Determine the [X, Y] coordinate at the center of the cell enclosing the given text.  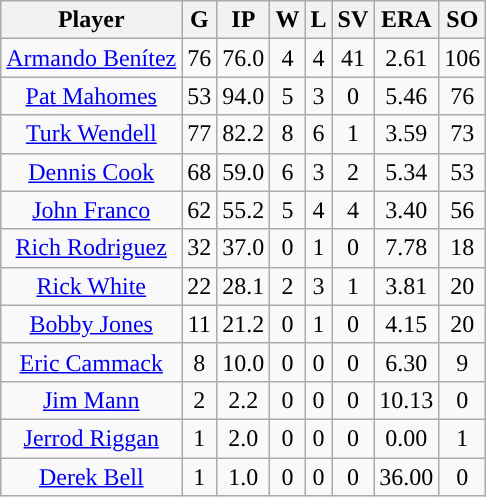
2.0 [244, 438]
82.2 [244, 134]
2.61 [406, 58]
9 [462, 362]
3.59 [406, 134]
55.2 [244, 210]
John Franco [92, 210]
Jim Mann [92, 400]
7.78 [406, 248]
36.00 [406, 477]
3.81 [406, 286]
32 [200, 248]
68 [200, 172]
4.15 [406, 324]
77 [200, 134]
1.0 [244, 477]
3.40 [406, 210]
18 [462, 248]
Derek Bell [92, 477]
5.46 [406, 96]
0.00 [406, 438]
73 [462, 134]
10.0 [244, 362]
Turk Wendell [92, 134]
37.0 [244, 248]
G [200, 20]
SO [462, 20]
62 [200, 210]
L [318, 20]
Pat Mahomes [92, 96]
Player [92, 20]
Eric Cammack [92, 362]
6.30 [406, 362]
106 [462, 58]
10.13 [406, 400]
22 [200, 286]
28.1 [244, 286]
76.0 [244, 58]
Armando Benítez [92, 58]
11 [200, 324]
SV [353, 20]
ERA [406, 20]
IP [244, 20]
59.0 [244, 172]
Dennis Cook [92, 172]
Jerrod Riggan [92, 438]
Rich Rodriguez [92, 248]
5.34 [406, 172]
W [288, 20]
2.2 [244, 400]
94.0 [244, 96]
41 [353, 58]
Bobby Jones [92, 324]
56 [462, 210]
21.2 [244, 324]
Rick White [92, 286]
